Capture the cell that displays the provided text and extract its [X, Y] central coordinate. 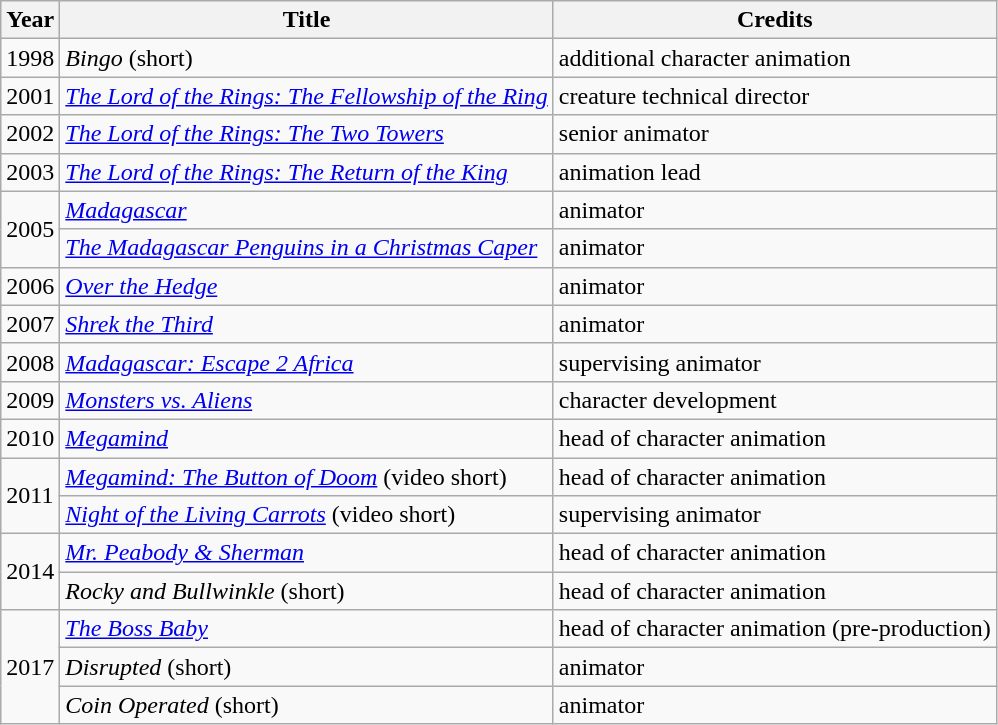
Bingo (short) [307, 58]
2017 [30, 667]
2007 [30, 324]
The Lord of the Rings: The Two Towers [307, 134]
2002 [30, 134]
additional character animation [774, 58]
Night of the Living Carrots (video short) [307, 515]
Mr. Peabody & Sherman [307, 553]
Monsters vs. Aliens [307, 400]
Credits [774, 20]
Megamind [307, 438]
2009 [30, 400]
2005 [30, 229]
creature technical director [774, 96]
2003 [30, 172]
Year [30, 20]
Shrek the Third [307, 324]
Megamind: The Button of Doom (video short) [307, 477]
Title [307, 20]
Madagascar: Escape 2 Africa [307, 362]
The Madagascar Penguins in a Christmas Caper [307, 248]
2011 [30, 496]
Rocky and Bullwinkle (short) [307, 591]
character development [774, 400]
Coin Operated (short) [307, 705]
senior animator [774, 134]
head of character animation (pre-production) [774, 629]
The Lord of the Rings: The Fellowship of the Ring [307, 96]
Over the Hedge [307, 286]
animation lead [774, 172]
2008 [30, 362]
2001 [30, 96]
The Lord of the Rings: The Return of the King [307, 172]
2006 [30, 286]
Madagascar [307, 210]
The Boss Baby [307, 629]
2014 [30, 572]
1998 [30, 58]
Disrupted (short) [307, 667]
2010 [30, 438]
